Scan for the cell matching the given text and deliver its (X, Y) coordinate at center. 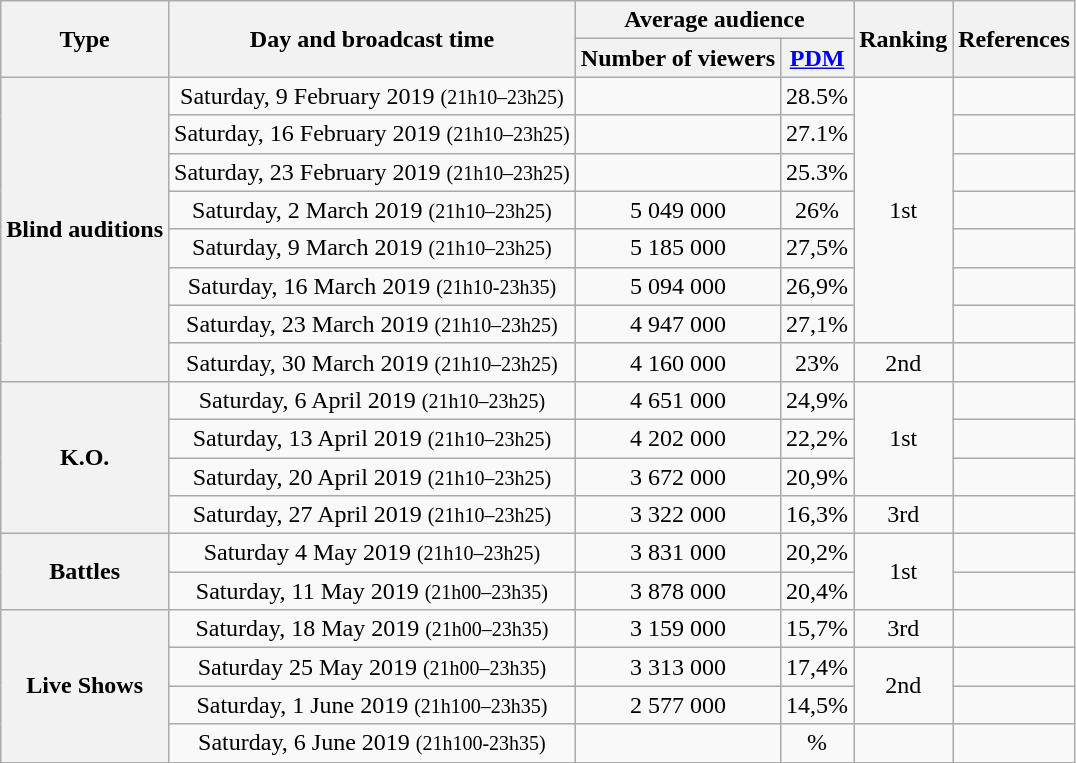
17,4% (818, 667)
Saturday, 23 February 2019 (21h10–23h25) (372, 172)
20,9% (818, 477)
Live Shows (85, 686)
Saturday 4 May 2019 (21h10–23h25) (372, 553)
3 159 000 (678, 629)
Day and broadcast time (372, 39)
Saturday, 16 March 2019 (21h10-23h35) (372, 286)
Battles (85, 572)
K.O. (85, 457)
20,4% (818, 591)
24,9% (818, 400)
14,5% (818, 705)
26% (818, 210)
16,3% (818, 515)
3 322 000 (678, 515)
3 878 000 (678, 591)
5 185 000 (678, 248)
3 831 000 (678, 553)
26,9% (818, 286)
23% (818, 362)
Ranking (904, 39)
Saturday, 9 February 2019 (21h10–23h25) (372, 96)
27,5% (818, 248)
Saturday, 2 March 2019 (21h10–23h25) (372, 210)
4 651 000 (678, 400)
PDM (818, 58)
Saturday 25 May 2019 (21h00–23h35) (372, 667)
Number of viewers (678, 58)
Saturday, 16 February 2019 (21h10–23h25) (372, 134)
Saturday, 6 April 2019 (21h10–23h25) (372, 400)
27,1% (818, 324)
Saturday, 20 April 2019 (21h10–23h25) (372, 477)
Saturday, 30 March 2019 (21h10–23h25) (372, 362)
2 577 000 (678, 705)
22,2% (818, 438)
Average audience (714, 20)
25.3% (818, 172)
Saturday, 13 April 2019 (21h10–23h25) (372, 438)
5 049 000 (678, 210)
4 160 000 (678, 362)
3 313 000 (678, 667)
Saturday, 1 June 2019 (21h100–23h35) (372, 705)
20,2% (818, 553)
15,7% (818, 629)
28.5% (818, 96)
Saturday, 27 April 2019 (21h10–23h25) (372, 515)
Saturday, 23 March 2019 (21h10–23h25) (372, 324)
References (1014, 39)
Saturday, 6 June 2019 (21h100-23h35) (372, 743)
3 672 000 (678, 477)
Saturday, 9 March 2019 (21h10–23h25) (372, 248)
4 202 000 (678, 438)
27.1% (818, 134)
Saturday, 18 May 2019 (21h00–23h35) (372, 629)
Type (85, 39)
Saturday, 11 May 2019 (21h00–23h35) (372, 591)
5 094 000 (678, 286)
% (818, 743)
Blind auditions (85, 229)
4 947 000 (678, 324)
